Provide the [X, Y] coordinate of the cell's center where the given text is located.  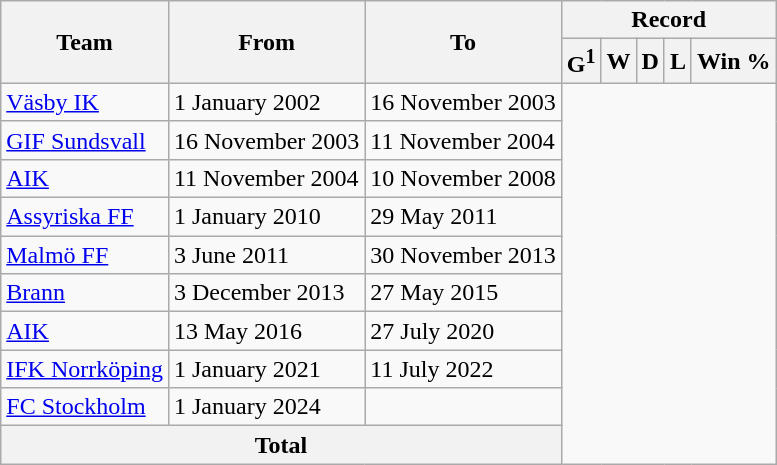
G1 [581, 62]
Brann [85, 293]
Record [668, 20]
Väsby IK [85, 102]
To [463, 42]
Malmö FF [85, 255]
Assyriska FF [85, 217]
3 June 2011 [266, 255]
29 May 2011 [463, 217]
W [618, 62]
11 July 2022 [463, 369]
1 January 2010 [266, 217]
GIF Sundsvall [85, 140]
10 November 2008 [463, 178]
L [678, 62]
Total [281, 445]
FC Stockholm [85, 407]
Win % [734, 62]
3 December 2013 [266, 293]
1 January 2024 [266, 407]
1 January 2021 [266, 369]
IFK Norrköping [85, 369]
13 May 2016 [266, 331]
27 May 2015 [463, 293]
D [650, 62]
From [266, 42]
30 November 2013 [463, 255]
1 January 2002 [266, 102]
Team [85, 42]
27 July 2020 [463, 331]
